Provide the (x, y) coordinate of the cell's center where the given text is located.  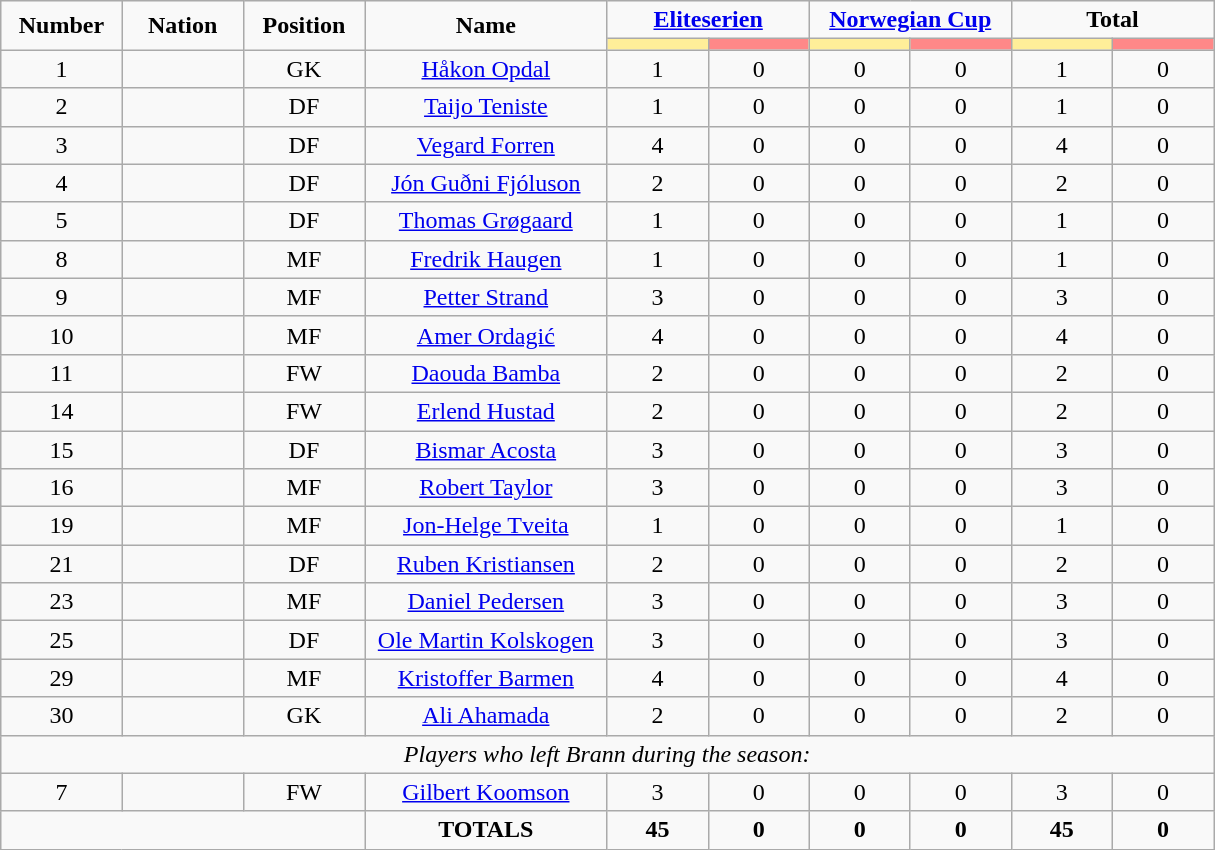
Ole Martin Kolskogen (486, 640)
Norwegian Cup (910, 20)
10 (62, 335)
Fredrik Haugen (486, 259)
Ali Ahamada (486, 716)
Eliteserien (708, 20)
Number (62, 26)
Thomas Grøgaard (486, 221)
29 (62, 678)
Kristoffer Barmen (486, 678)
TOTALS (486, 830)
Position (304, 26)
Name (486, 26)
9 (62, 297)
7 (62, 792)
8 (62, 259)
Petter Strand (486, 297)
Players who left Brann during the season: (608, 754)
Daouda Bamba (486, 373)
Amer Ordagić (486, 335)
Vegard Forren (486, 145)
19 (62, 526)
Jon-Helge Tveita (486, 526)
30 (62, 716)
15 (62, 449)
Gilbert Koomson (486, 792)
23 (62, 602)
Total (1112, 20)
Håkon Opdal (486, 69)
Robert Taylor (486, 488)
Taijo Teniste (486, 107)
21 (62, 564)
11 (62, 373)
14 (62, 411)
Nation (182, 26)
25 (62, 640)
Daniel Pedersen (486, 602)
5 (62, 221)
Ruben Kristiansen (486, 564)
Erlend Hustad (486, 411)
Jón Guðni Fjóluson (486, 183)
Bismar Acosta (486, 449)
16 (62, 488)
